Find where the given text appears and provide that cell's center as [X, Y] coordinate. 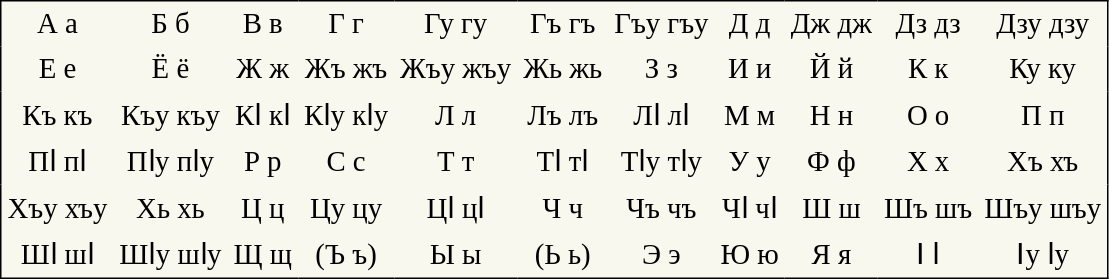
Э э [661, 254]
Чӏ чӏ [749, 207]
Г г [346, 24]
Кӏ кӏ [263, 115]
Тӏ тӏ [562, 161]
Ы ы [456, 254]
Ж ж [263, 68]
Пӏу пӏу [170, 161]
К к [928, 68]
Ч ч [562, 207]
Шӏ шӏ [58, 254]
Х х [928, 161]
И и [749, 68]
Ш ш [832, 207]
З з [661, 68]
Я я [832, 254]
(Ъ ъ) [346, 254]
М м [749, 115]
Ц ц [263, 207]
Жь жь [562, 68]
Б б [170, 24]
Тӏу тӏу [661, 161]
Хъ хъ [1043, 161]
Ку ку [1043, 68]
Къ къ [58, 115]
Дз дз [928, 24]
У у [749, 161]
Чъ чъ [661, 207]
Ӏ ӏ [928, 254]
Й й [832, 68]
Гу гу [456, 24]
Шъ шъ [928, 207]
В в [263, 24]
Д д [749, 24]
Гъ гъ [562, 24]
Дж дж [832, 24]
Пӏ пӏ [58, 161]
П п [1043, 115]
Н н [832, 115]
Дзу дзу [1043, 24]
Жъу жъу [456, 68]
Шӏу шӏу [170, 254]
Ё ё [170, 68]
Е е [58, 68]
Жъ жъ [346, 68]
Цӏ цӏ [456, 207]
(Ь ь) [562, 254]
Р р [263, 161]
Цу цу [346, 207]
Хь хь [170, 207]
Кӏу кӏу [346, 115]
С с [346, 161]
Лӏ лӏ [661, 115]
Т т [456, 161]
А а [58, 24]
Лъ лъ [562, 115]
Къу къу [170, 115]
Шъу шъу [1043, 207]
Ю ю [749, 254]
Ф ф [832, 161]
О о [928, 115]
Ӏу ӏу [1043, 254]
Щ щ [263, 254]
Хъу хъу [58, 207]
Гъу гъу [661, 24]
Л л [456, 115]
